Detect which cell encompasses the target text, then output its [x, y] center coordinate. 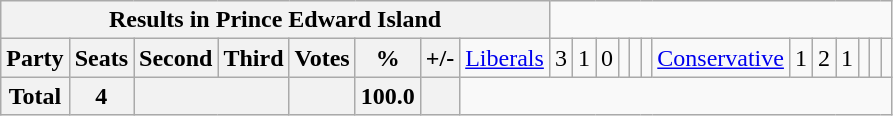
% [388, 58]
Conservative [721, 58]
Votes [322, 58]
Party [35, 58]
0 [608, 58]
100.0 [388, 96]
Second [176, 58]
3 [560, 58]
4 [101, 96]
Third [254, 58]
Total [35, 96]
2 [824, 58]
Liberals [505, 58]
+/- [440, 58]
Results in Prince Edward Island [276, 20]
Seats [101, 58]
